Identify which cell holds the provided text, then report its (X, Y) central coordinate. 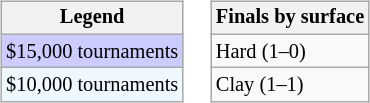
Hard (1–0) (290, 51)
Clay (1–1) (290, 85)
$10,000 tournaments (92, 85)
$15,000 tournaments (92, 51)
Legend (92, 18)
Finals by surface (290, 18)
